For the text-containing cell, return its midpoint in [x, y] coordinate format. 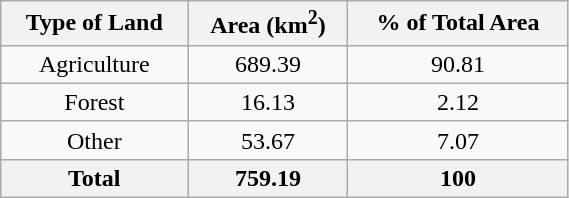
689.39 [268, 64]
16.13 [268, 102]
Total [94, 178]
Agriculture [94, 64]
53.67 [268, 140]
Area (km2) [268, 24]
100 [458, 178]
Type of Land [94, 24]
Forest [94, 102]
% of Total Area [458, 24]
90.81 [458, 64]
7.07 [458, 140]
Other [94, 140]
759.19 [268, 178]
2.12 [458, 102]
